Scan for the cell matching the given text and deliver its [x, y] coordinate at center. 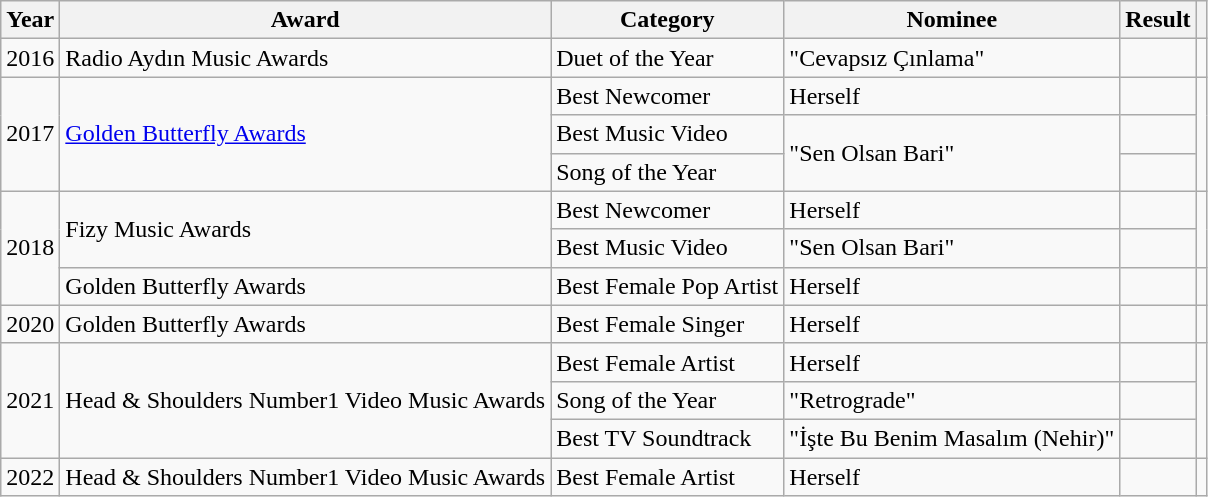
2022 [30, 477]
"Retrograde" [952, 400]
Category [668, 20]
Year [30, 20]
2018 [30, 248]
2016 [30, 58]
2021 [30, 400]
Radio Aydın Music Awards [306, 58]
Fizy Music Awards [306, 229]
"Cevapsız Çınlama" [952, 58]
Duet of the Year [668, 58]
2020 [30, 324]
Result [1158, 20]
"İşte Bu Benim Masalım (Nehir)" [952, 438]
Award [306, 20]
Best TV Soundtrack [668, 438]
2017 [30, 134]
Nominee [952, 20]
Best Female Pop Artist [668, 286]
Best Female Singer [668, 324]
